Pinpoint the cell where the given text exists, returning its [x, y] midpoint coordinate. 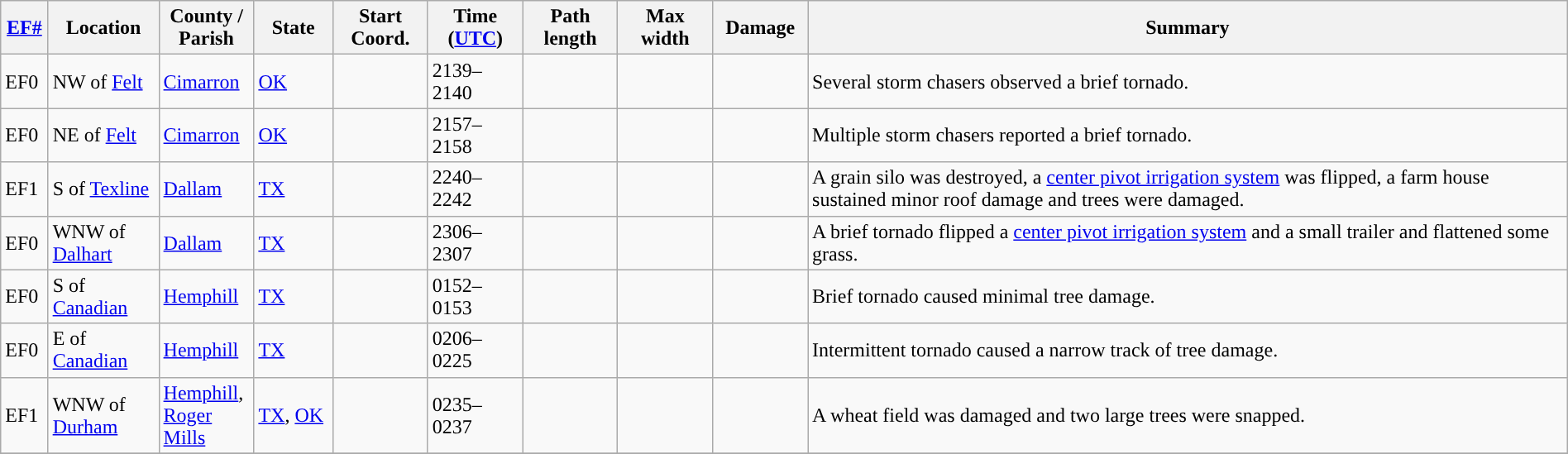
Intermittent tornado caused a narrow track of tree damage. [1188, 351]
2139–2140 [475, 81]
Location [103, 28]
0235–0237 [475, 415]
2157–2158 [475, 136]
S of Canadian [103, 296]
Brief tornado caused minimal tree damage. [1188, 296]
Start Coord. [380, 28]
Time (UTC) [475, 28]
County / Parish [207, 28]
0206–0225 [475, 351]
E of Canadian [103, 351]
A grain silo was destroyed, a center pivot irrigation system was flipped, a farm house sustained minor roof damage and trees were damaged. [1188, 189]
Damage [761, 28]
State [294, 28]
TX, OK [294, 415]
Summary [1188, 28]
Multiple storm chasers reported a brief tornado. [1188, 136]
Hemphill, Roger Mills [207, 415]
Path length [571, 28]
S of Texline [103, 189]
Max width [665, 28]
Several storm chasers observed a brief tornado. [1188, 81]
WNW of Dalhart [103, 243]
NE of Felt [103, 136]
WNW of Durham [103, 415]
EF# [25, 28]
2306–2307 [475, 243]
2240–2242 [475, 189]
NW of Felt [103, 81]
0152–0153 [475, 296]
A wheat field was damaged and two large trees were snapped. [1188, 415]
A brief tornado flipped a center pivot irrigation system and a small trailer and flattened some grass. [1188, 243]
